Find where the given text appears and provide that cell's center as [X, Y] coordinate. 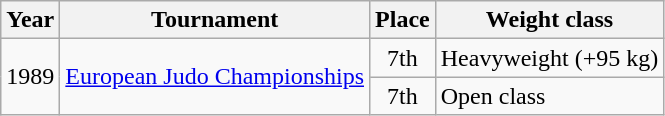
Open class [550, 96]
European Judo Championships [215, 77]
Weight class [550, 20]
1989 [30, 77]
Year [30, 20]
Heavyweight (+95 kg) [550, 58]
Place [403, 20]
Tournament [215, 20]
